Output the [X, Y] coordinate of the center of the cell containing the given text.  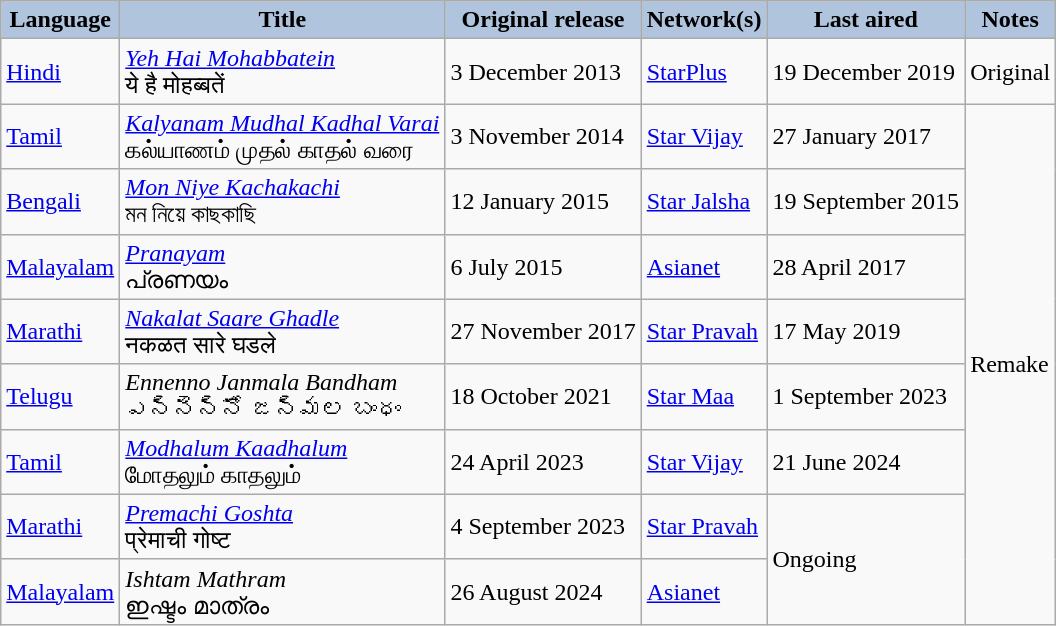
3 November 2014 [543, 136]
21 June 2024 [866, 462]
Notes [1010, 20]
4 September 2023 [543, 526]
Yeh Hai Mohabbatein ये है मोहब्बतें [282, 72]
Remake [1010, 364]
Mon Niye Kachakachi মন নিয়ে কাছকাছি [282, 202]
28 April 2017 [866, 266]
Modhalum Kaadhalum மோதலும் காதலும் [282, 462]
Ishtam Mathram ഇഷ്ടം മാത്രം [282, 592]
Original [1010, 72]
18 October 2021 [543, 396]
27 January 2017 [866, 136]
Telugu [60, 396]
Nakalat Saare Ghadle नकळत सारे घडले [282, 332]
19 September 2015 [866, 202]
Last aired [866, 20]
Hindi [60, 72]
26 August 2024 [543, 592]
19 December 2019 [866, 72]
StarPlus [704, 72]
17 May 2019 [866, 332]
Kalyanam Mudhal Kadhal Varai கல்யாணம் முதல் காதல் வரை [282, 136]
Network(s) [704, 20]
Premachi Goshta प्रेमाची गोष्ट [282, 526]
27 November 2017 [543, 332]
Bengali [60, 202]
Title [282, 20]
12 January 2015 [543, 202]
Star Maa [704, 396]
Pranayam പ്രണയം [282, 266]
Language [60, 20]
Star Jalsha [704, 202]
3 December 2013 [543, 72]
24 April 2023 [543, 462]
Original release [543, 20]
Ennenno Janmala Bandham ఎన్నెన్నో జన్మల బంధం [282, 396]
1 September 2023 [866, 396]
6 July 2015 [543, 266]
Ongoing [866, 559]
